From the cell containing the given text, extract its center point as (x, y) coordinate. 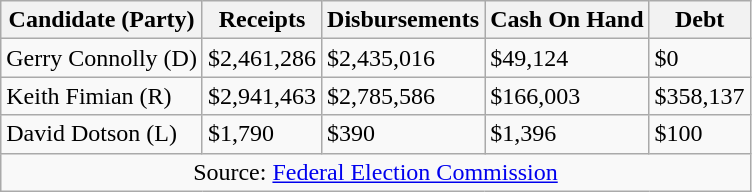
$49,124 (567, 58)
Disbursements (404, 20)
$100 (700, 134)
$1,396 (567, 134)
$166,003 (567, 96)
Candidate (Party) (102, 20)
$358,137 (700, 96)
Gerry Connolly (D) (102, 58)
Source: Federal Election Commission (376, 172)
Keith Fimian (R) (102, 96)
$2,785,586 (404, 96)
$2,461,286 (262, 58)
Cash On Hand (567, 20)
$390 (404, 134)
$1,790 (262, 134)
Receipts (262, 20)
$2,941,463 (262, 96)
Debt (700, 20)
David Dotson (L) (102, 134)
$2,435,016 (404, 58)
$0 (700, 58)
